Capture the cell that displays the provided text and extract its (X, Y) central coordinate. 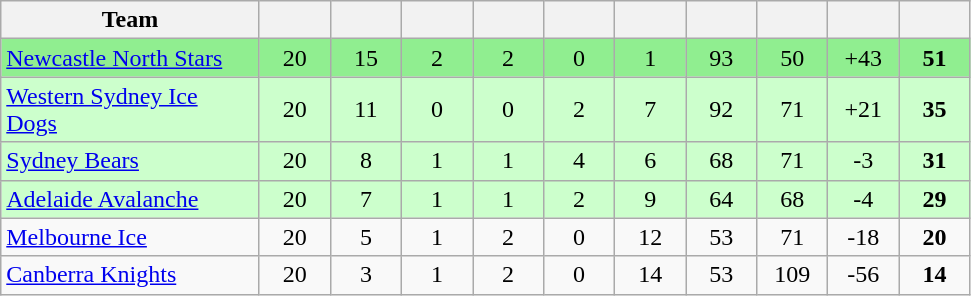
Canberra Knights (130, 275)
35 (934, 110)
51 (934, 58)
3 (366, 275)
6 (650, 161)
-56 (864, 275)
12 (650, 237)
+43 (864, 58)
Western Sydney Ice Dogs (130, 110)
50 (792, 58)
92 (722, 110)
Adelaide Avalanche (130, 199)
Melbourne Ice (130, 237)
5 (366, 237)
93 (722, 58)
11 (366, 110)
-4 (864, 199)
9 (650, 199)
4 (580, 161)
+21 (864, 110)
15 (366, 58)
-3 (864, 161)
-18 (864, 237)
31 (934, 161)
29 (934, 199)
64 (722, 199)
109 (792, 275)
Newcastle North Stars (130, 58)
Sydney Bears (130, 161)
8 (366, 161)
Team (130, 20)
